Determine the [X, Y] coordinate at the center of the cell enclosing the given text.  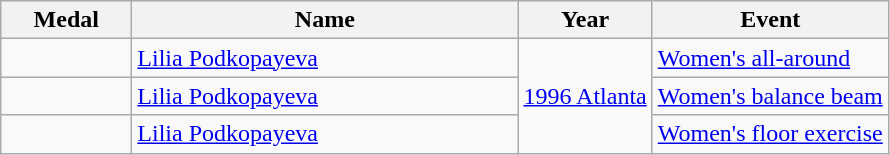
Event [770, 20]
Medal [66, 20]
Women's balance beam [770, 96]
Women's floor exercise [770, 134]
Year [585, 20]
1996 Atlanta [585, 96]
Women's all-around [770, 58]
Name [325, 20]
